Capture the cell that displays the provided text and extract its (x, y) central coordinate. 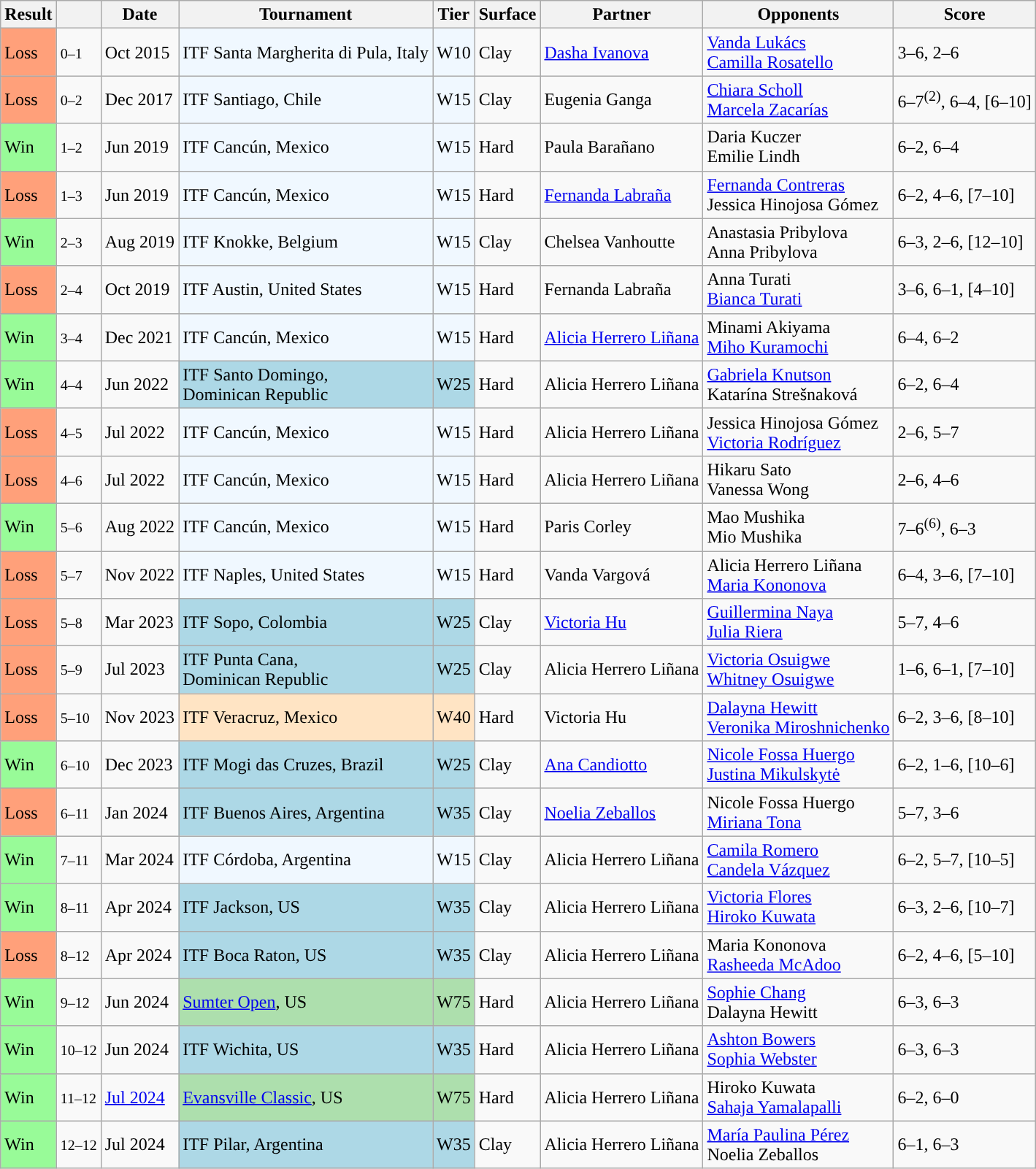
2–6, 4–6 (964, 479)
Jan 2024 (139, 812)
ITF Santa Margherita di Pula, Italy (306, 53)
Evansville Classic, US (306, 1097)
6–1, 6–3 (964, 1145)
Chiara Scholl Marcela Zacarías (799, 99)
5–7 (79, 574)
Anna Turati Bianca Turati (799, 289)
Jun 2022 (139, 384)
Chelsea Vanhoutte (622, 242)
ITF Mogi das Cruzes, Brazil (306, 765)
6–4, 6–2 (964, 337)
Partner (622, 15)
ITF Córdoba, Argentina (306, 860)
5–8 (79, 622)
3–6, 2–6 (964, 53)
Dec 2023 (139, 765)
Camila Romero Candela Vázquez (799, 860)
5–9 (79, 670)
1–3 (79, 194)
4–6 (79, 479)
8–11 (79, 907)
W10 (453, 53)
ITF Jackson, US (306, 907)
4–5 (79, 432)
Aug 2019 (139, 242)
Vanda Vargová (622, 574)
Guillermina Naya Julia Riera (799, 622)
5–7, 3–6 (964, 812)
12–12 (79, 1145)
Nicole Fossa Huergo Miriana Tona (799, 812)
6–2, 6–0 (964, 1097)
ITF Boca Raton, US (306, 955)
Hikaru Sato Vanessa Wong (799, 479)
W40 (453, 717)
7–11 (79, 860)
Paula Barañano (622, 147)
Fernanda Contreras Jessica Hinojosa Gómez (799, 194)
Oct 2019 (139, 289)
6–2, 5–7, [10–5] (964, 860)
1–2 (79, 147)
5–7, 4–6 (964, 622)
Opponents (799, 15)
4–4 (79, 384)
6–2, 3–6, [8–10] (964, 717)
Jessica Hinojosa Gómez Victoria Rodríguez (799, 432)
Dalayna Hewitt Veronika Miroshnichenko (799, 717)
ITF Pilar, Argentina (306, 1145)
6–11 (79, 812)
Minami Akiyama Miho Kuramochi (799, 337)
1–6, 6–1, [7–10] (964, 670)
María Paulina Pérez Noelia Zeballos (799, 1145)
10–12 (79, 1050)
6–10 (79, 765)
11–12 (79, 1097)
ITF Veracruz, Mexico (306, 717)
2–6, 5–7 (964, 432)
Date (139, 15)
ITF Knokke, Belgium (306, 242)
Nicole Fossa Huergo Justina Mikulskytė (799, 765)
ITF Santiago, Chile (306, 99)
Alicia Herrero Liñana Maria Kononova (799, 574)
ITF Santo Domingo, Dominican Republic (306, 384)
Mar 2023 (139, 622)
3–6, 6–1, [4–10] (964, 289)
Aug 2022 (139, 527)
Noelia Zeballos (622, 812)
Eugenia Ganga (622, 99)
8–12 (79, 955)
2–4 (79, 289)
6–4, 3–6, [7–10] (964, 574)
Daria Kuczer Emilie Lindh (799, 147)
ITF Buenos Aires, Argentina (306, 812)
Dec 2017 (139, 99)
Score (964, 15)
Dasha Ivanova (622, 53)
Anastasia Pribylova Anna Pribylova (799, 242)
Hiroko Kuwata Sahaja Yamalapalli (799, 1097)
Victoria Osuigwe Whitney Osuigwe (799, 670)
Maria Kononova Rasheeda McAdoo (799, 955)
Oct 2015 (139, 53)
5–10 (79, 717)
9–12 (79, 1002)
Surface (507, 15)
6–2, 4–6, [7–10] (964, 194)
Mao Mushika Mio Mushika (799, 527)
6–3, 2–6, [12–10] (964, 242)
Paris Corley (622, 527)
Jul 2023 (139, 670)
6–2, 4–6, [5–10] (964, 955)
2–3 (79, 242)
Nov 2022 (139, 574)
Sophie Chang Dalayna Hewitt (799, 1002)
Ana Candiotto (622, 765)
Nov 2023 (139, 717)
Sumter Open, US (306, 1002)
0–2 (79, 99)
Gabriela Knutson Katarína Strešnaková (799, 384)
Result (28, 15)
Ashton Bowers Sophia Webster (799, 1050)
ITF Punta Cana, Dominican Republic (306, 670)
6–2, 1–6, [10–6] (964, 765)
Tournament (306, 15)
ITF Sopo, Colombia (306, 622)
0–1 (79, 53)
ITF Wichita, US (306, 1050)
Dec 2021 (139, 337)
Tier (453, 15)
6–7(2), 6–4, [6–10] (964, 99)
Mar 2024 (139, 860)
5–6 (79, 527)
ITF Austin, United States (306, 289)
ITF Naples, United States (306, 574)
7–6(6), 6–3 (964, 527)
Vanda Lukács Camilla Rosatello (799, 53)
6–3, 2–6, [10–7] (964, 907)
3–4 (79, 337)
Victoria Flores Hiroko Kuwata (799, 907)
